Return [X, Y] of the center of cell containing provided text 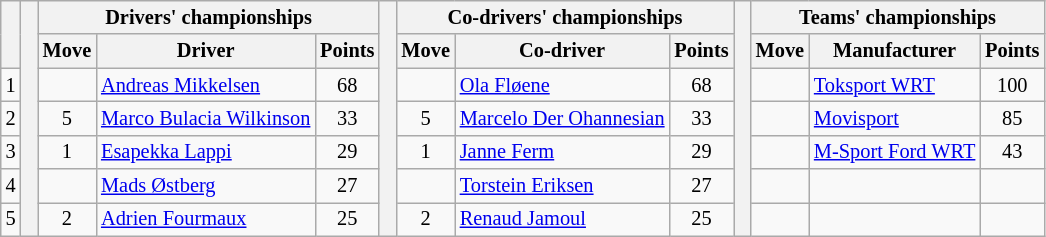
Movisport [894, 118]
Marco Bulacia Wilkinson [206, 118]
Torstein Eriksen [562, 186]
Driver [206, 51]
43 [1012, 152]
Marcelo Der Ohannesian [562, 118]
Teams' championships [898, 17]
Renaud Jamoul [562, 219]
Co-drivers' championships [564, 17]
Andreas Mikkelsen [206, 85]
Drivers' championships [209, 17]
Mads Østberg [206, 186]
85 [1012, 118]
Ola Fløene [562, 85]
M-Sport Ford WRT [894, 152]
Janne Ferm [562, 152]
3 [11, 152]
Co-driver [562, 51]
Adrien Fourmaux [206, 219]
100 [1012, 85]
4 [11, 186]
Esapekka Lappi [206, 152]
Manufacturer [894, 51]
Toksport WRT [894, 85]
